From the cell containing the given text, extract its center point as [X, Y] coordinate. 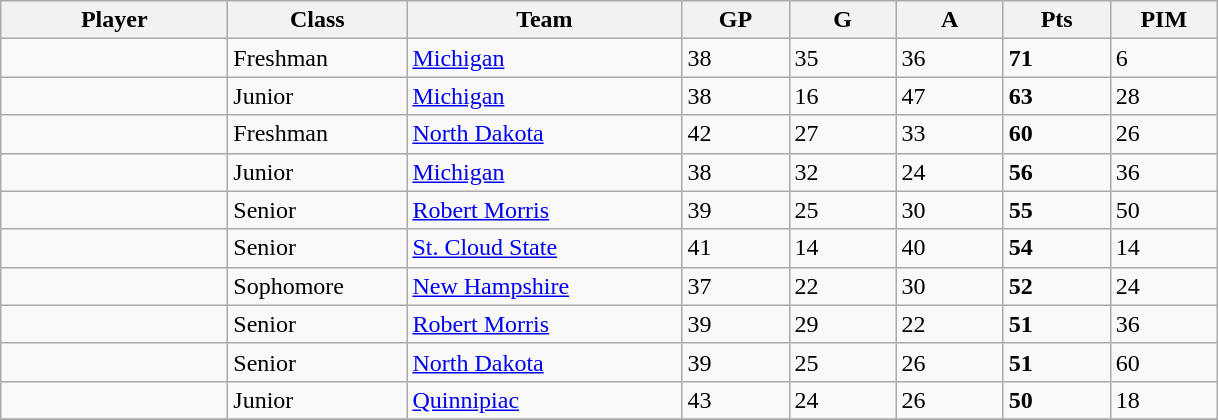
47 [950, 96]
71 [1056, 58]
33 [950, 134]
Player [114, 20]
GP [736, 20]
35 [842, 58]
A [950, 20]
52 [1056, 286]
55 [1056, 210]
PIM [1164, 20]
56 [1056, 172]
42 [736, 134]
32 [842, 172]
63 [1056, 96]
40 [950, 248]
37 [736, 286]
New Hampshire [544, 286]
28 [1164, 96]
Class [318, 20]
41 [736, 248]
Pts [1056, 20]
29 [842, 324]
18 [1164, 400]
St. Cloud State [544, 248]
Sophomore [318, 286]
Quinnipiac [544, 400]
16 [842, 96]
43 [736, 400]
54 [1056, 248]
6 [1164, 58]
Team [544, 20]
27 [842, 134]
G [842, 20]
